Return (X, Y) of the center of cell containing provided text 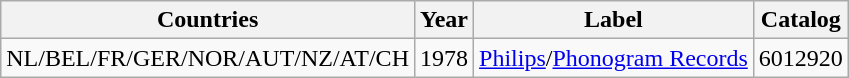
Label (614, 20)
Philips/Phonogram Records (614, 58)
Catalog (800, 20)
Year (444, 20)
6012920 (800, 58)
Countries (208, 20)
1978 (444, 58)
NL/BEL/FR/GER/NOR/AUT/NZ/AT/CH (208, 58)
